Locate the cell with the specified text and output its (x, y) center coordinate. 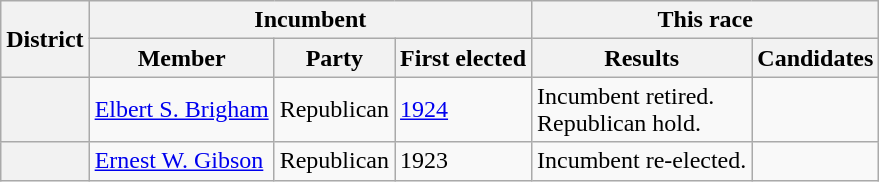
First elected (464, 58)
District (45, 39)
Incumbent re-elected. (642, 161)
Candidates (816, 58)
Incumbent (310, 20)
Ernest W. Gibson (182, 161)
1923 (464, 161)
Incumbent retired.Republican hold. (642, 110)
1924 (464, 110)
Member (182, 58)
This race (706, 20)
Results (642, 58)
Elbert S. Brigham (182, 110)
Party (334, 58)
